Determine the (X, Y) coordinate at the center of the cell enclosing the given text.  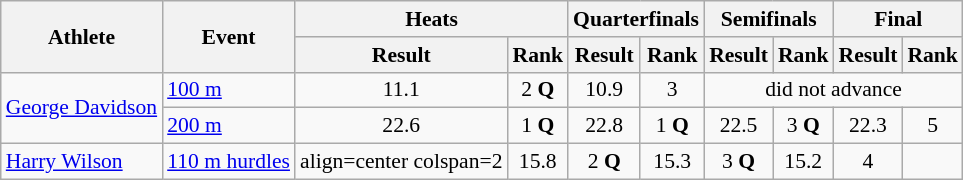
Heats (432, 19)
George Davidson (82, 108)
22.6 (401, 126)
Semifinals (768, 19)
did not advance (834, 90)
22.5 (738, 126)
100 m (228, 90)
22.8 (604, 126)
Harry Wilson (82, 162)
10.9 (604, 90)
110 m hurdles (228, 162)
Final (898, 19)
Athlete (82, 36)
5 (932, 126)
15.2 (804, 162)
15.8 (538, 162)
3 (672, 90)
4 (868, 162)
Quarterfinals (636, 19)
11.1 (401, 90)
22.3 (868, 126)
15.3 (672, 162)
200 m (228, 126)
Event (228, 36)
align=center colspan=2 (401, 162)
